For the text-containing cell, return its midpoint in (X, Y) coordinate format. 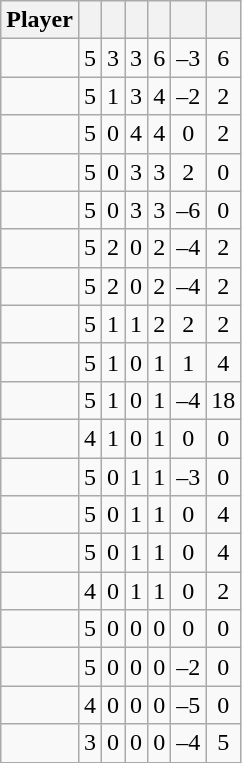
18 (224, 400)
Player (40, 20)
–5 (188, 705)
–6 (188, 210)
